Determine the (X, Y) coordinate at the center of the cell enclosing the given text.  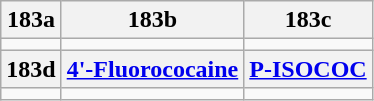
183d (31, 69)
183c (308, 20)
183b (152, 20)
4'-Fluorococaine (152, 69)
183a (31, 20)
P-ISOCOC (308, 69)
